Search for the cell housing the specified text and yield its (X, Y) center coordinate. 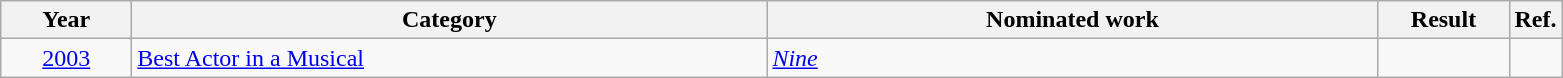
Nine (1072, 58)
Result (1444, 20)
2003 (66, 58)
Ref. (1536, 20)
Category (450, 20)
Year (66, 20)
Best Actor in a Musical (450, 58)
Nominated work (1072, 20)
